Return the [X, Y] coordinate for the center point of the cell that contains the specified text.  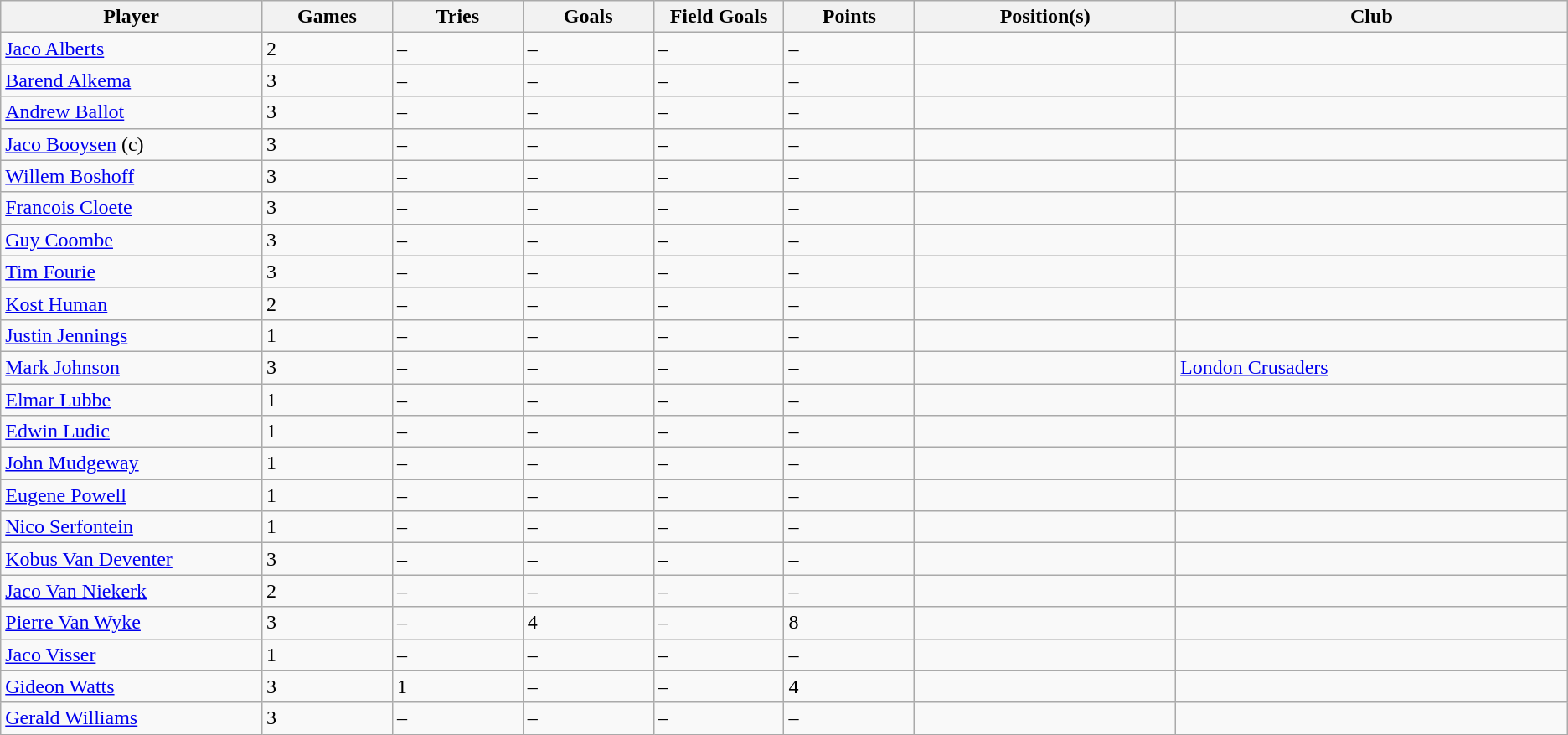
Field Goals [719, 17]
Willem Boshoff [132, 176]
Games [327, 17]
Andrew Ballot [132, 112]
Guy Coombe [132, 240]
Jaco Booysen (c) [132, 144]
John Mudgeway [132, 463]
Kost Human [132, 303]
Barend Alkema [132, 80]
Elmar Lubbe [132, 400]
Jaco Alberts [132, 49]
Tim Fourie [132, 272]
Player [132, 17]
Pierre Van Wyke [132, 623]
London Crusaders [1372, 367]
Nico Serfontein [132, 527]
Gideon Watts [132, 686]
Justin Jennings [132, 335]
Points [849, 17]
Position(s) [1045, 17]
Eugene Powell [132, 495]
Francois Cloete [132, 208]
Kobus Van Deventer [132, 559]
Goals [588, 17]
Jaco Van Niekerk [132, 591]
Gerald Williams [132, 718]
Tries [457, 17]
8 [849, 623]
Edwin Ludic [132, 432]
Club [1372, 17]
Jaco Visser [132, 655]
Mark Johnson [132, 367]
